Determine the [X, Y] coordinate at the center of the cell enclosing the given text.  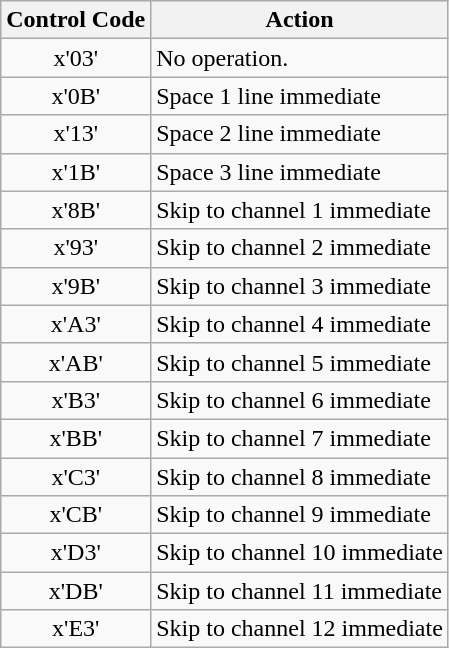
x'1B' [76, 172]
Skip to channel 8 immediate [300, 477]
Control Code [76, 20]
x'03' [76, 58]
Skip to channel 7 immediate [300, 438]
Skip to channel 1 immediate [300, 210]
x'CB' [76, 515]
x'DB' [76, 591]
x'B3' [76, 400]
Skip to channel 12 immediate [300, 629]
x'D3' [76, 553]
x'13' [76, 134]
x'9B' [76, 286]
Skip to channel 6 immediate [300, 400]
Skip to channel 5 immediate [300, 362]
x'93' [76, 248]
x'C3' [76, 477]
Space 1 line immediate [300, 96]
x'0B' [76, 96]
Skip to channel 10 immediate [300, 553]
Skip to channel 4 immediate [300, 324]
No operation. [300, 58]
x'8B' [76, 210]
Space 3 line immediate [300, 172]
x'E3' [76, 629]
Skip to channel 3 immediate [300, 286]
Action [300, 20]
x'A3' [76, 324]
Space 2 line immediate [300, 134]
Skip to channel 11 immediate [300, 591]
x'BB' [76, 438]
Skip to channel 2 immediate [300, 248]
Skip to channel 9 immediate [300, 515]
x'AB' [76, 362]
